Return the (X, Y) coordinate for the center point of the cell that contains the specified text.  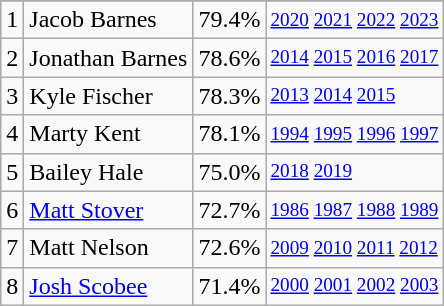
79.4% (230, 20)
78.3% (230, 96)
1986 1987 1988 1989 (354, 210)
2013 2014 2015 (354, 96)
8 (12, 286)
Jonathan Barnes (108, 58)
Josh Scobee (108, 286)
2009 2010 2011 2012 (354, 248)
75.0% (230, 172)
5 (12, 172)
2 (12, 58)
2000 2001 2002 2003 (354, 286)
7 (12, 248)
3 (12, 96)
Jacob Barnes (108, 20)
Matt Stover (108, 210)
78.1% (230, 134)
Bailey Hale (108, 172)
Marty Kent (108, 134)
72.7% (230, 210)
4 (12, 134)
78.6% (230, 58)
1 (12, 20)
2020 2021 2022 2023 (354, 20)
2018 2019 (354, 172)
2014 2015 2016 2017 (354, 58)
1994 1995 1996 1997 (354, 134)
6 (12, 210)
Matt Nelson (108, 248)
Kyle Fischer (108, 96)
72.6% (230, 248)
71.4% (230, 286)
